Determine the [x, y] coordinate at the center of the cell enclosing the given text.  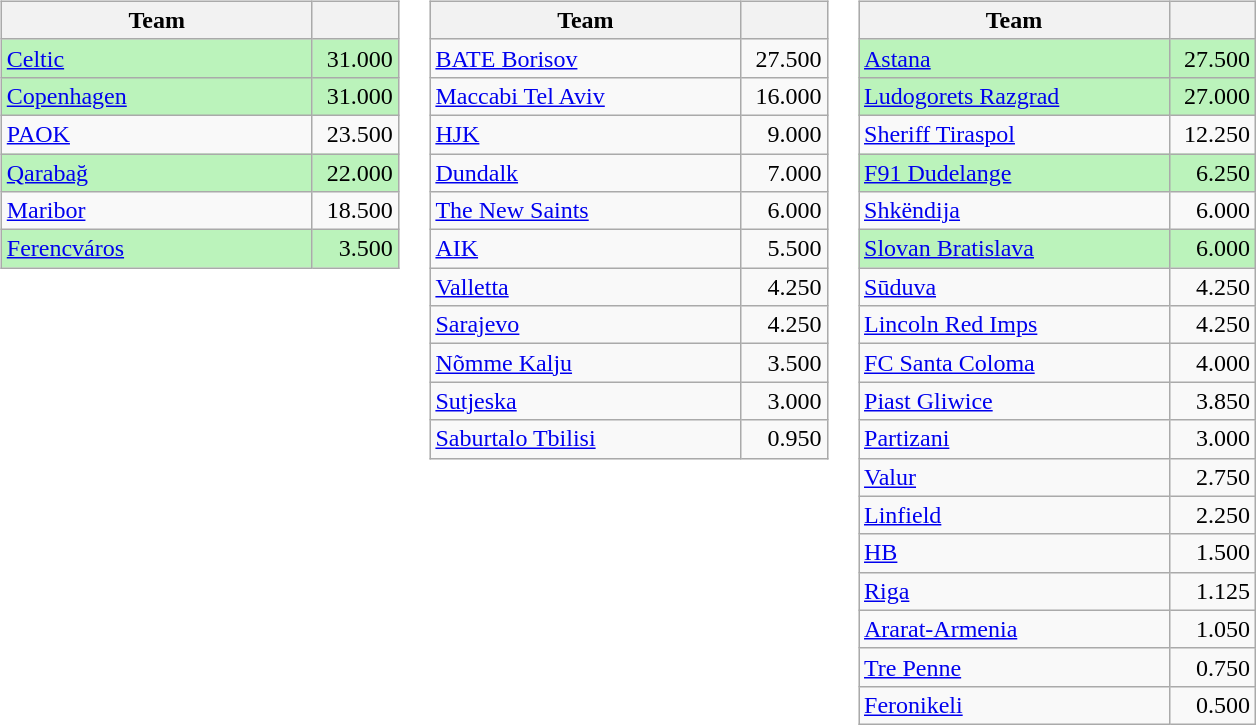
Maribor [156, 211]
27.000 [1213, 96]
Piast Gliwice [1014, 401]
Valur [1014, 477]
F91 Dudelange [1014, 173]
Ararat-Armenia [1014, 629]
0.500 [1213, 705]
Riga [1014, 591]
Linfield [1014, 515]
1.050 [1213, 629]
Sarajevo [586, 325]
PAOK [156, 134]
Sheriff Tiraspol [1014, 134]
0.950 [784, 439]
Dundalk [586, 173]
HJK [586, 134]
Shkëndija [1014, 211]
AIK [586, 249]
Nõmme Kalju [586, 363]
Sūduva [1014, 287]
HB [1014, 553]
Copenhagen [156, 96]
12.250 [1213, 134]
6.250 [1213, 173]
Ferencváros [156, 249]
4.000 [1213, 363]
Celtic [156, 58]
2.750 [1213, 477]
1.125 [1213, 591]
3.850 [1213, 401]
Ludogorets Razgrad [1014, 96]
Tre Penne [1014, 667]
22.000 [355, 173]
Astana [1014, 58]
Valletta [586, 287]
18.500 [355, 211]
7.000 [784, 173]
The New Saints [586, 211]
Feronikeli [1014, 705]
5.500 [784, 249]
BATE Borisov [586, 58]
16.000 [784, 96]
2.250 [1213, 515]
Saburtalo Tbilisi [586, 439]
Partizani [1014, 439]
0.750 [1213, 667]
Qarabağ [156, 173]
23.500 [355, 134]
Maccabi Tel Aviv [586, 96]
1.500 [1213, 553]
Slovan Bratislava [1014, 249]
FC Santa Coloma [1014, 363]
9.000 [784, 134]
Lincoln Red Imps [1014, 325]
Sutjeska [586, 401]
